Return the (x, y) coordinate for the center point of the cell that contains the specified text.  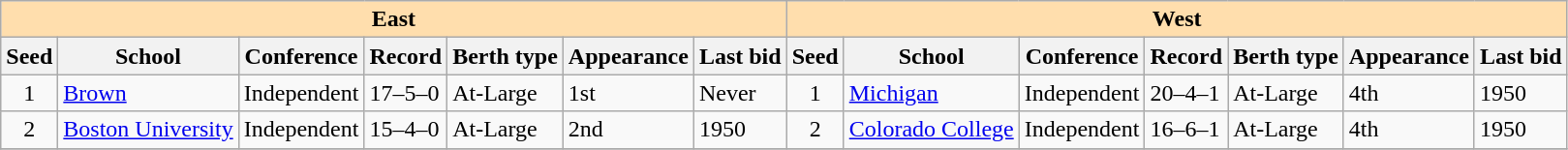
Brown (148, 93)
16–6–1 (1186, 130)
Boston University (148, 130)
West (1177, 19)
Colorado College (932, 130)
East (393, 19)
Michigan (932, 93)
15–4–0 (406, 130)
20–4–1 (1186, 93)
Never (740, 93)
1st (628, 93)
17–5–0 (406, 93)
2nd (628, 130)
